Identify which cell holds the provided text, then report its [x, y] central coordinate. 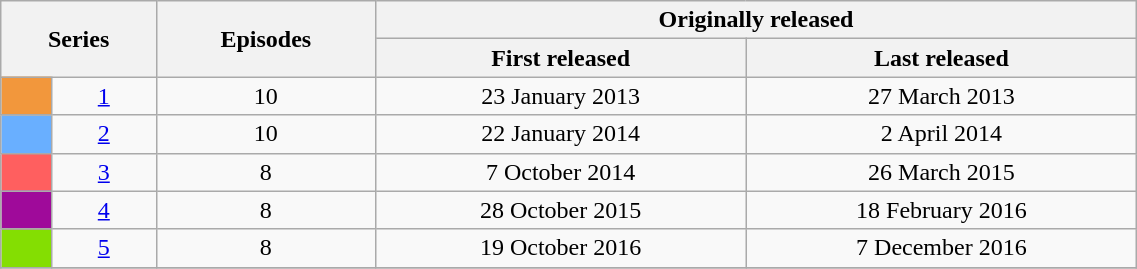
First released [560, 58]
Series [79, 39]
5 [104, 248]
19 October 2016 [560, 248]
28 October 2015 [560, 210]
Episodes [266, 39]
26 March 2015 [942, 172]
1 [104, 96]
3 [104, 172]
Originally released [756, 20]
27 March 2013 [942, 96]
23 January 2013 [560, 96]
22 January 2014 [560, 134]
2 [104, 134]
18 February 2016 [942, 210]
2 April 2014 [942, 134]
7 December 2016 [942, 248]
7 October 2014 [560, 172]
4 [104, 210]
Last released [942, 58]
